Find where the given text appears and provide that cell's center as (x, y) coordinate. 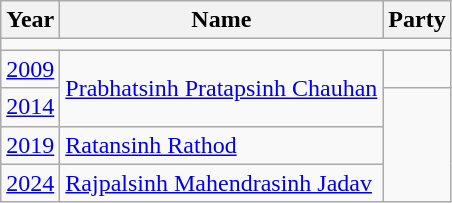
Party (417, 20)
2014 (30, 107)
Rajpalsinh Mahendrasinh Jadav (222, 183)
2024 (30, 183)
2019 (30, 145)
Name (222, 20)
Ratansinh Rathod (222, 145)
Year (30, 20)
2009 (30, 69)
Prabhatsinh Pratapsinh Chauhan (222, 88)
